Detect which cell encompasses the target text, then output its [X, Y] center coordinate. 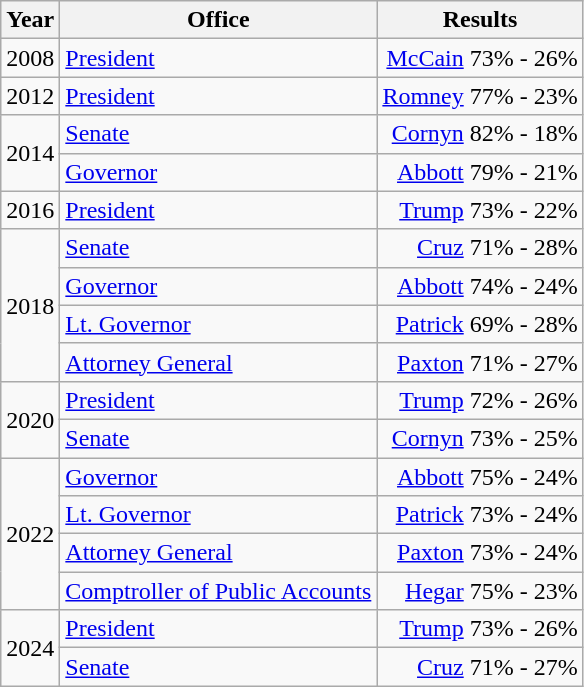
Paxton 73% - 24% [480, 553]
Cornyn 82% - 18% [480, 134]
Patrick 73% - 24% [480, 515]
Office [218, 20]
Abbott 75% - 24% [480, 477]
2020 [30, 419]
2014 [30, 153]
Trump 73% - 22% [480, 210]
Cruz 71% - 27% [480, 667]
Abbott 79% - 21% [480, 172]
Trump 72% - 26% [480, 400]
Comptroller of Public Accounts [218, 591]
2018 [30, 305]
Abbott 74% - 24% [480, 286]
2022 [30, 534]
Hegar 75% - 23% [480, 591]
Cruz 71% - 28% [480, 248]
McCain 73% - 26% [480, 58]
Results [480, 20]
Romney 77% - 23% [480, 96]
2012 [30, 96]
2016 [30, 210]
Trump 73% - 26% [480, 629]
2024 [30, 648]
Year [30, 20]
Paxton 71% - 27% [480, 362]
Cornyn 73% - 25% [480, 438]
2008 [30, 58]
Patrick 69% - 28% [480, 324]
